Search for the cell housing the specified text and yield its (X, Y) center coordinate. 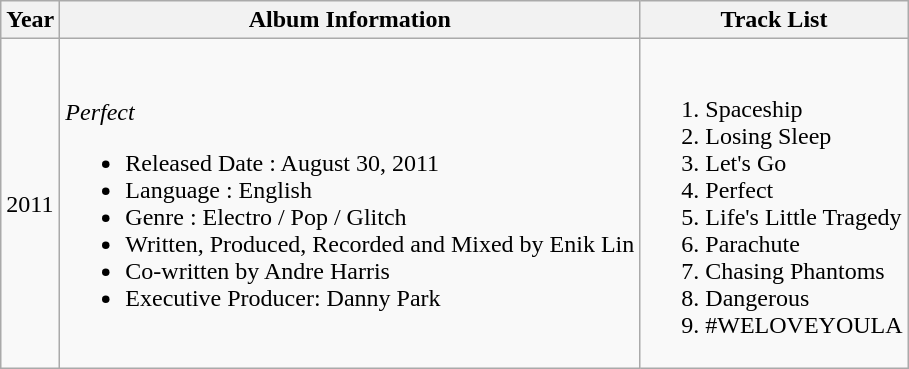
Album Information (350, 20)
Year (30, 20)
Track List (774, 20)
SpaceshipLosing SleepLet's GoPerfectLife's Little TragedyParachuteChasing PhantomsDangerous#WELOVEYOULA (774, 204)
2011 (30, 204)
